Scan for the cell matching the given text and deliver its [X, Y] coordinate at center. 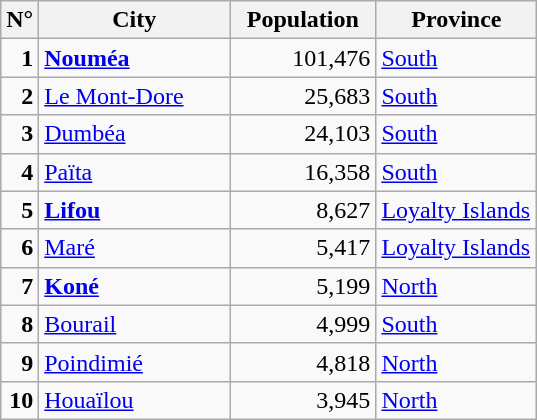
1 [20, 58]
4,818 [303, 362]
Houaïlou [134, 400]
6 [20, 248]
5,199 [303, 286]
2 [20, 96]
Maré [134, 248]
3,945 [303, 400]
4 [20, 172]
5 [20, 210]
City [134, 20]
Province [456, 20]
25,683 [303, 96]
7 [20, 286]
8,627 [303, 210]
Lifou [134, 210]
Dumbéa [134, 134]
8 [20, 324]
Koné [134, 286]
16,358 [303, 172]
Population [303, 20]
9 [20, 362]
N° [20, 20]
Païta [134, 172]
101,476 [303, 58]
4,999 [303, 324]
3 [20, 134]
Nouméa [134, 58]
5,417 [303, 248]
10 [20, 400]
Bourail [134, 324]
Le Mont-Dore [134, 96]
Poindimié [134, 362]
24,103 [303, 134]
